Extract the (x, y) coordinate from the center of the cell holding the provided text.  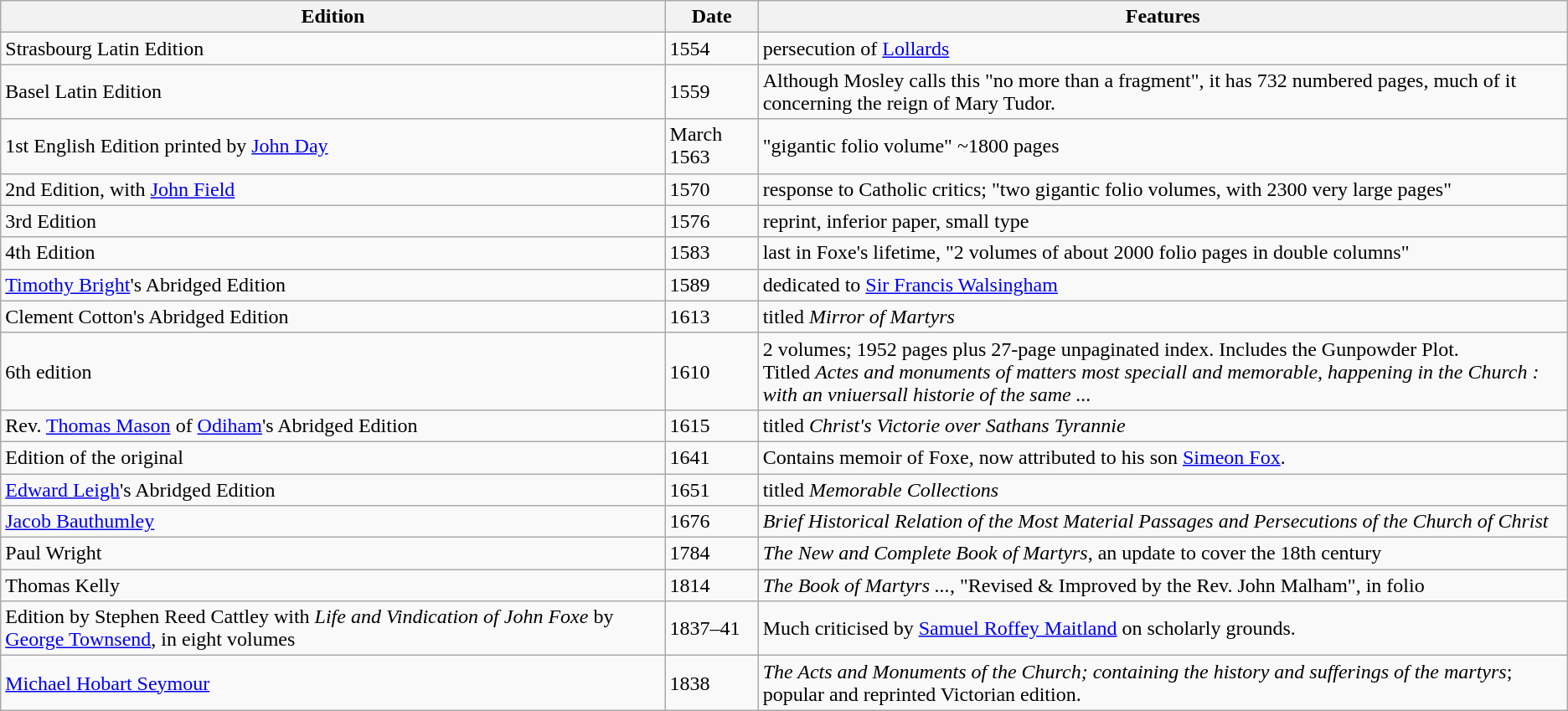
1651 (712, 490)
6th edition (333, 371)
3rd Edition (333, 221)
persecution of Lollards (1163, 49)
Edward Leigh's Abridged Edition (333, 490)
Rev. Thomas Mason of Odiham's Abridged Edition (333, 425)
Basel Latin Edition (333, 92)
The New and Complete Book of Martyrs, an update to cover the 18th century (1163, 554)
Jacob Bauthumley (333, 522)
Paul Wright (333, 554)
1615 (712, 425)
Brief Historical Relation of the Most Material Passages and Persecutions of the Church of Christ (1163, 522)
Contains memoir of Foxe, now attributed to his son Simeon Fox. (1163, 457)
1676 (712, 522)
1837–41 (712, 628)
1814 (712, 585)
titled Memorable Collections (1163, 490)
reprint, inferior paper, small type (1163, 221)
Thomas Kelly (333, 585)
response to Catholic critics; "two gigantic folio volumes, with 2300 very large pages" (1163, 189)
titled Christ's Victorie over Sathans Tyrannie (1163, 425)
1554 (712, 49)
1576 (712, 221)
1613 (712, 317)
Edition by Stephen Reed Cattley with Life and Vindication of John Foxe by George Townsend, in eight volumes (333, 628)
Edition of the original (333, 457)
Timothy Bright's Abridged Edition (333, 285)
The Book of Martyrs ..., "Revised & Improved by the Rev. John Malham", in folio (1163, 585)
last in Foxe's lifetime, "2 volumes of about 2000 folio pages in double columns" (1163, 253)
Features (1163, 17)
1610 (712, 371)
1589 (712, 285)
1st English Edition printed by John Day (333, 146)
Strasbourg Latin Edition (333, 49)
4th Edition (333, 253)
1583 (712, 253)
Edition (333, 17)
titled Mirror of Martyrs (1163, 317)
"gigantic folio volume" ~1800 pages (1163, 146)
Date (712, 17)
1559 (712, 92)
March 1563 (712, 146)
dedicated to Sir Francis Walsingham (1163, 285)
Much criticised by Samuel Roffey Maitland on scholarly grounds. (1163, 628)
Although Mosley calls this "no more than a fragment", it has 732 numbered pages, much of it concerning the reign of Mary Tudor. (1163, 92)
2nd Edition, with John Field (333, 189)
The Acts and Monuments of the Church; containing the history and sufferings of the martyrs; popular and reprinted Victorian edition. (1163, 683)
1784 (712, 554)
1570 (712, 189)
1838 (712, 683)
Michael Hobart Seymour (333, 683)
1641 (712, 457)
Clement Cotton's Abridged Edition (333, 317)
